From the cell containing the given text, extract its center point as [x, y] coordinate. 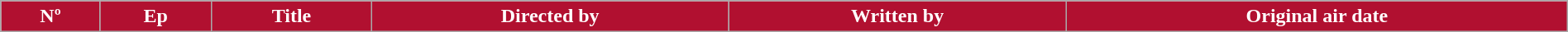
Nº [50, 16]
Directed by [551, 16]
Original air date [1317, 16]
Ep [155, 16]
Title [291, 16]
Written by [898, 16]
